Capture the cell that displays the provided text and extract its (x, y) central coordinate. 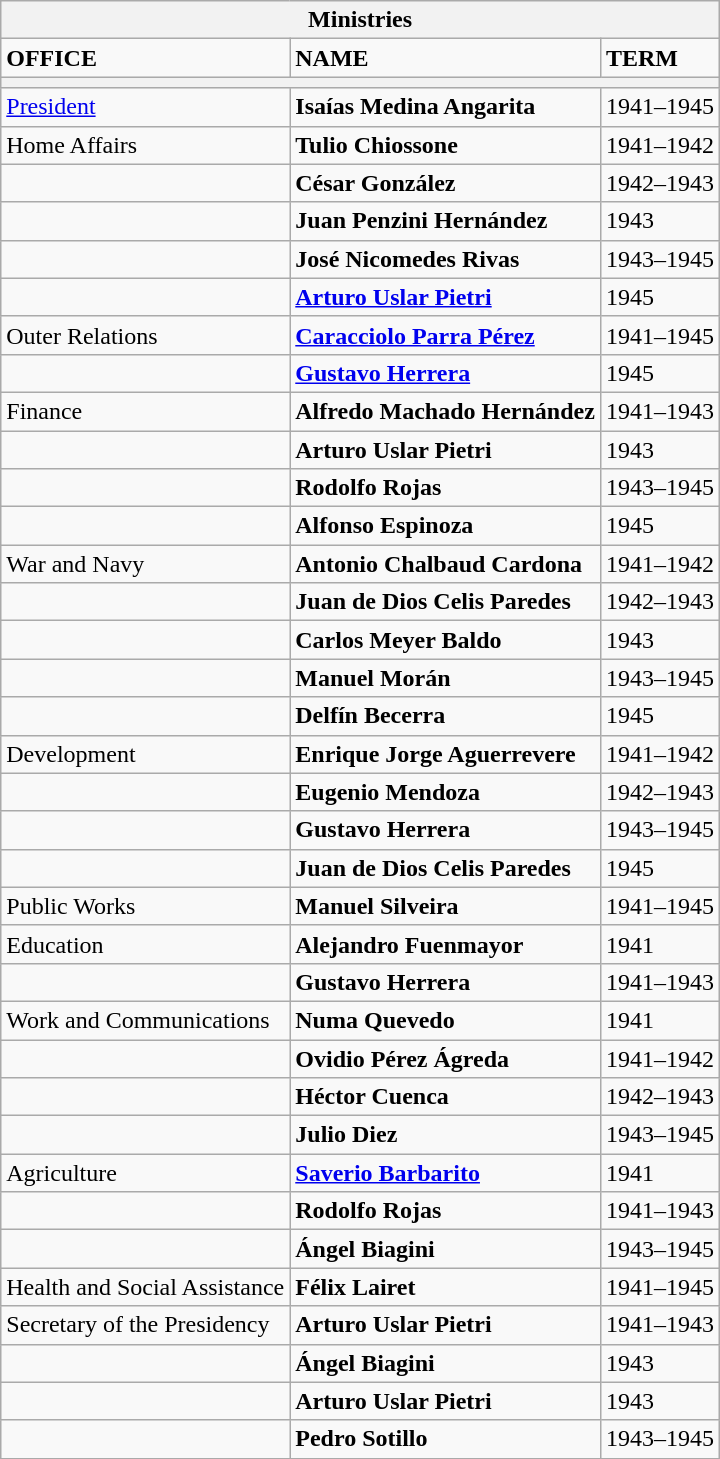
OFFICE (146, 58)
Health and Social Assistance (146, 1287)
Juan Penzini Hernández (446, 221)
Isaías Medina Angarita (446, 107)
Finance (146, 411)
Félix Lairet (446, 1287)
Agriculture (146, 1173)
Manuel Silveira (446, 906)
Enrique Jorge Aguerrevere (446, 754)
Ovidio Pérez Ágreda (446, 1059)
NAME (446, 58)
Alejandro Fuenmayor (446, 944)
Development (146, 754)
Alfonso Espinoza (446, 526)
Julio Diez (446, 1135)
Tulio Chiossone (446, 145)
Secretary of the Presidency (146, 1325)
Ministries (360, 20)
TERM (660, 58)
Manuel Morán (446, 678)
Alfredo Machado Hernández (446, 411)
Delfín Becerra (446, 716)
Antonio Chalbaud Cardona (446, 564)
Eugenio Mendoza (446, 792)
Pedro Sotillo (446, 1439)
President (146, 107)
Saverio Barbarito (446, 1173)
Outer Relations (146, 335)
José Nicomedes Rivas (446, 259)
César González (446, 183)
Numa Quevedo (446, 1020)
Education (146, 944)
Home Affairs (146, 145)
Carlos Meyer Baldo (446, 640)
War and Navy (146, 564)
Héctor Cuenca (446, 1097)
Public Works (146, 906)
Caracciolo Parra Pérez (446, 335)
Work and Communications (146, 1020)
